Return the (x, y) coordinate for the center point of the cell that contains the specified text.  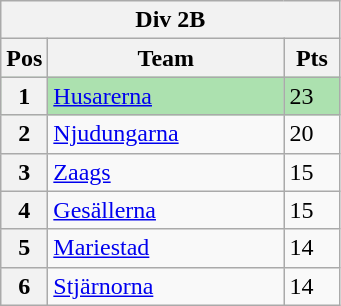
Pos (24, 58)
Gesällerna (166, 210)
Stjärnorna (166, 286)
Div 2B (170, 20)
5 (24, 248)
23 (312, 96)
Zaags (166, 172)
Pts (312, 58)
Husarerna (166, 96)
6 (24, 286)
2 (24, 134)
1 (24, 96)
Njudungarna (166, 134)
Mariestad (166, 248)
Team (166, 58)
3 (24, 172)
4 (24, 210)
20 (312, 134)
